Pinpoint the cell where the given text exists, returning its (x, y) midpoint coordinate. 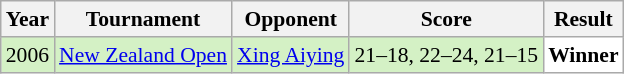
Tournament (143, 19)
2006 (28, 55)
21–18, 22–24, 21–15 (446, 55)
New Zealand Open (143, 55)
Xing Aiying (290, 55)
Opponent (290, 19)
Winner (584, 55)
Year (28, 19)
Result (584, 19)
Score (446, 19)
